Search for the cell housing the specified text and yield its (x, y) center coordinate. 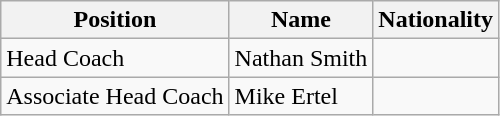
Head Coach (115, 58)
Nationality (436, 20)
Mike Ertel (301, 96)
Associate Head Coach (115, 96)
Nathan Smith (301, 58)
Name (301, 20)
Position (115, 20)
